Pinpoint the cell where the given text exists, returning its (X, Y) midpoint coordinate. 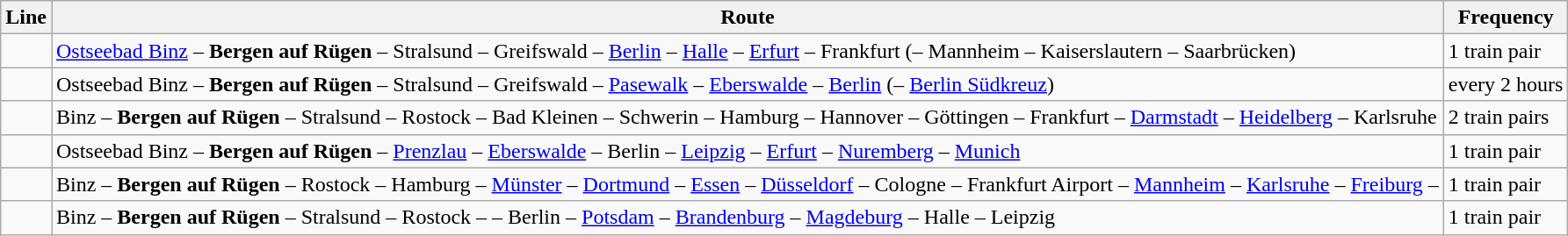
Frequency (1506, 18)
Binz – Bergen auf Rügen – Stralsund – Rostock – – Berlin – Potsdam – Brandenburg – Magdeburg – Halle – Leipzig (747, 218)
Ostseebad Binz – Bergen auf Rügen – Prenzlau – Eberswalde – Berlin – Leipzig – Erfurt – Nuremberg – Munich (747, 151)
every 2 hours (1506, 84)
2 train pairs (1506, 118)
Ostseebad Binz – Bergen auf Rügen – Stralsund – Greifswald – Berlin – Halle – Erfurt – Frankfurt (– Mannheim – Kaiserslautern – Saarbrücken) (747, 51)
Route (747, 18)
Ostseebad Binz – Bergen auf Rügen – Stralsund – Greifswald – Pasewalk – Eberswalde – Berlin (– Berlin Südkreuz) (747, 84)
Line (26, 18)
